Locate the cell with the specified text and output its (x, y) center coordinate. 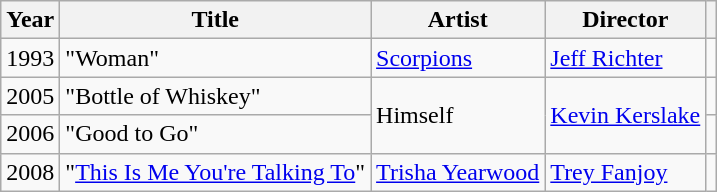
1993 (30, 58)
Director (626, 20)
"Bottle of Whiskey" (216, 96)
2006 (30, 134)
"Good to Go" (216, 134)
"Woman" (216, 58)
Scorpions (458, 58)
Himself (458, 115)
2008 (30, 172)
Artist (458, 20)
Title (216, 20)
2005 (30, 96)
Trisha Yearwood (458, 172)
"This Is Me You're Talking To" (216, 172)
Kevin Kerslake (626, 115)
Jeff Richter (626, 58)
Trey Fanjoy (626, 172)
Year (30, 20)
